Capture the cell that displays the provided text and extract its [x, y] central coordinate. 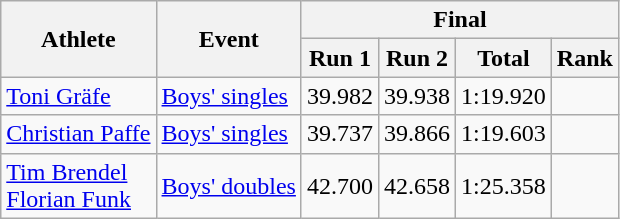
39.866 [416, 134]
39.982 [340, 96]
Athlete [78, 39]
Run 2 [416, 58]
Christian Paffe [78, 134]
1:25.358 [504, 186]
Total [504, 58]
Final [460, 20]
1:19.603 [504, 134]
1:19.920 [504, 96]
Run 1 [340, 58]
39.938 [416, 96]
Boys' doubles [228, 186]
Event [228, 39]
42.658 [416, 186]
39.737 [340, 134]
Tim BrendelFlorian Funk [78, 186]
Toni Gräfe [78, 96]
Rank [584, 58]
42.700 [340, 186]
